Determine the (X, Y) coordinate at the center of the cell enclosing the given text.  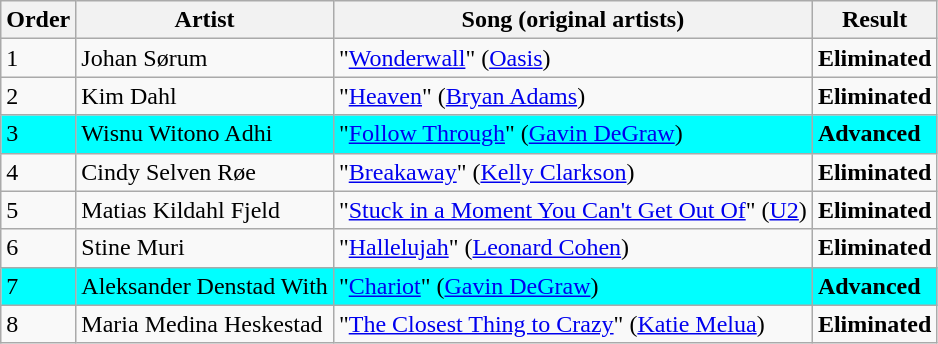
1 (38, 58)
"Hallelujah" (Leonard Cohen) (572, 248)
3 (38, 134)
"Wonderwall" (Oasis) (572, 58)
4 (38, 172)
"Heaven" (Bryan Adams) (572, 96)
Song (original artists) (572, 20)
Cindy Selven Røe (205, 172)
Johan Sørum (205, 58)
Order (38, 20)
5 (38, 210)
"Follow Through" (Gavin DeGraw) (572, 134)
Artist (205, 20)
Kim Dahl (205, 96)
2 (38, 96)
"Stuck in a Moment You Can't Get Out Of" (U2) (572, 210)
Result (874, 20)
"The Closest Thing to Crazy" (Katie Melua) (572, 324)
"Chariot" (Gavin DeGraw) (572, 286)
Maria Medina Heskestad (205, 324)
Stine Muri (205, 248)
7 (38, 286)
6 (38, 248)
Wisnu Witono Adhi (205, 134)
Matias Kildahl Fjeld (205, 210)
8 (38, 324)
Aleksander Denstad With (205, 286)
"Breakaway" (Kelly Clarkson) (572, 172)
